Pinpoint the cell where the given text exists, returning its (X, Y) midpoint coordinate. 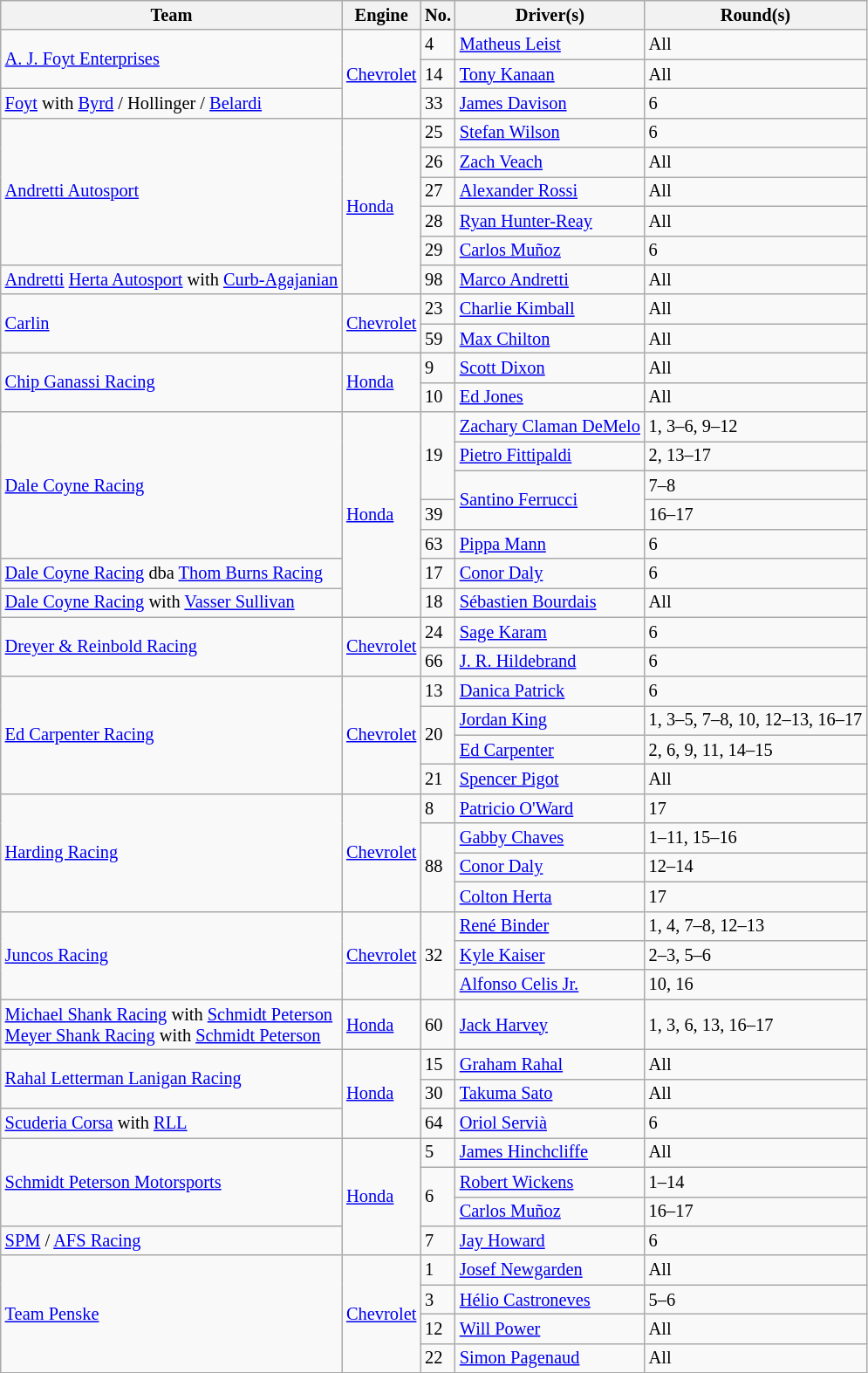
Rahal Letterman Lanigan Racing (171, 1079)
Schmidt Peterson Motorsports (171, 1182)
Jordan King (550, 720)
René Binder (550, 926)
Michael Shank Racing with Schmidt PetersonMeyer Shank Racing with Schmidt Peterson (171, 1025)
2–3, 5–6 (755, 955)
No. (438, 15)
32 (438, 955)
Santino Ferrucci (550, 499)
Colton Herta (550, 896)
15 (438, 1064)
Dreyer & Reinbold Racing (171, 646)
Spencer Pigot (550, 779)
Engine (381, 15)
63 (438, 544)
4 (438, 45)
39 (438, 514)
Danica Patrick (550, 690)
28 (438, 221)
21 (438, 779)
Pippa Mann (550, 544)
Scott Dixon (550, 367)
10 (438, 397)
14 (438, 74)
66 (438, 662)
7–8 (755, 485)
Charlie Kimball (550, 309)
Andretti Herta Autosport with Curb-Agajanian (171, 279)
8 (438, 808)
5–6 (755, 1300)
Round(s) (755, 15)
Harding Racing (171, 852)
Jay Howard (550, 1240)
19 (438, 456)
Andretti Autosport (171, 191)
Team Penske (171, 1315)
Jack Harvey (550, 1025)
Ed Carpenter (550, 750)
Graham Rahal (550, 1064)
1, 4, 7–8, 12–13 (755, 926)
James Hinchcliffe (550, 1152)
2, 6, 9, 11, 14–15 (755, 750)
3 (438, 1300)
18 (438, 602)
10, 16 (755, 985)
Driver(s) (550, 15)
64 (438, 1123)
Scuderia Corsa with RLL (171, 1123)
1–14 (755, 1182)
7 (438, 1240)
33 (438, 103)
Josef Newgarden (550, 1270)
Sébastien Bourdais (550, 602)
27 (438, 191)
Will Power (550, 1328)
1 (438, 1270)
Zach Veach (550, 162)
Marco Andretti (550, 279)
22 (438, 1358)
98 (438, 279)
SPM / AFS Racing (171, 1240)
Zachary Claman DeMelo (550, 427)
Max Chilton (550, 339)
Ryan Hunter-Reay (550, 221)
Gabby Chaves (550, 838)
30 (438, 1094)
5 (438, 1152)
A. J. Foyt Enterprises (171, 59)
Patricio O'Ward (550, 808)
60 (438, 1025)
Sage Karam (550, 632)
Team (171, 15)
Oriol Servià (550, 1123)
24 (438, 632)
Ed Carpenter Racing (171, 735)
Kyle Kaiser (550, 955)
Dale Coyne Racing dba Thom Burns Racing (171, 573)
1, 3–5, 7–8, 10, 12–13, 16–17 (755, 720)
Pietro Fittipaldi (550, 456)
J. R. Hildebrand (550, 662)
James Davison (550, 103)
Hélio Castroneves (550, 1300)
Alfonso Celis Jr. (550, 985)
1, 3, 6, 13, 16–17 (755, 1025)
Foyt with Byrd / Hollinger / Belardi (171, 103)
Carlin (171, 323)
12 (438, 1328)
Ed Jones (550, 397)
20 (438, 735)
Chip Ganassi Racing (171, 382)
Stefan Wilson (550, 133)
Dale Coyne Racing (171, 485)
Matheus Leist (550, 45)
12–14 (755, 867)
1–11, 15–16 (755, 838)
26 (438, 162)
2, 13–17 (755, 456)
Takuma Sato (550, 1094)
9 (438, 367)
Robert Wickens (550, 1182)
Tony Kanaan (550, 74)
Juncos Racing (171, 955)
23 (438, 309)
1, 3–6, 9–12 (755, 427)
29 (438, 251)
Dale Coyne Racing with Vasser Sullivan (171, 602)
25 (438, 133)
88 (438, 868)
13 (438, 690)
59 (438, 339)
Alexander Rossi (550, 191)
Simon Pagenaud (550, 1358)
